For the text-containing cell, return its midpoint in [X, Y] coordinate format. 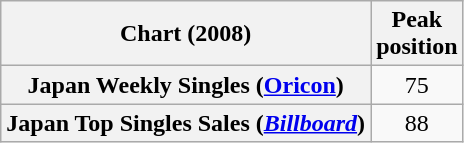
Peakposition [417, 34]
Japan Top Singles Sales (Billboard) [186, 123]
Japan Weekly Singles (Oricon) [186, 85]
75 [417, 85]
88 [417, 123]
Chart (2008) [186, 34]
